Detect which cell encompasses the target text, then output its (x, y) center coordinate. 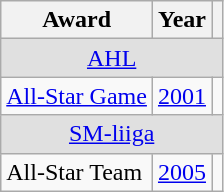
AHL (112, 58)
2005 (182, 172)
Award (77, 20)
SM-liiga (112, 134)
All-Star Game (77, 96)
2001 (182, 96)
All-Star Team (77, 172)
Year (182, 20)
